Search for the cell housing the specified text and yield its [X, Y] center coordinate. 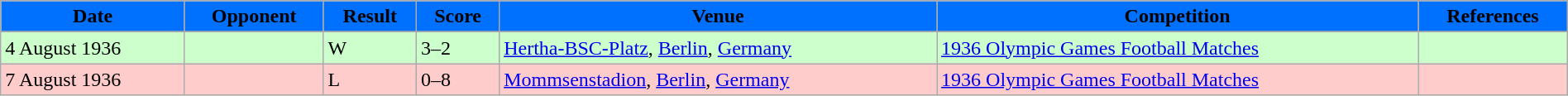
0–8 [458, 79]
Score [458, 17]
Mommsenstadion, Berlin, Germany [718, 79]
7 August 1936 [93, 79]
Opponent [254, 17]
Date [93, 17]
Result [370, 17]
References [1494, 17]
Venue [718, 17]
3–2 [458, 48]
Hertha-BSC-Platz, Berlin, Germany [718, 48]
Competition [1178, 17]
4 August 1936 [93, 48]
W [370, 48]
L [370, 79]
